Return (X, Y) of the center of cell containing provided text 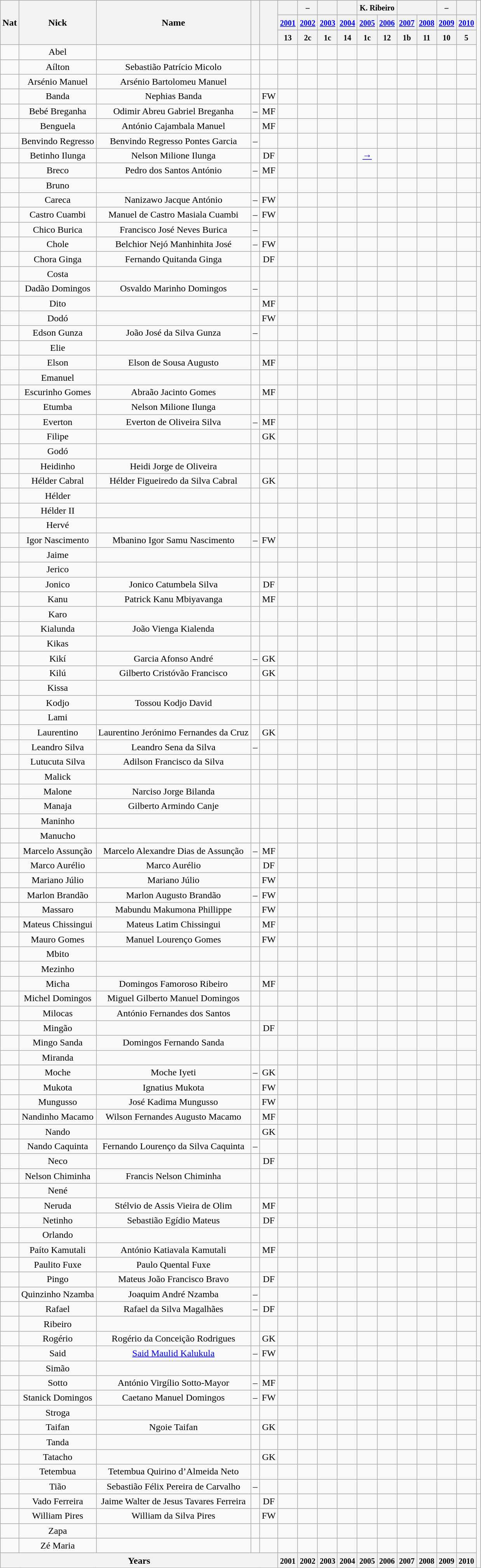
Marcelo Assunção (58, 850)
Rafael (58, 1309)
Ignatius Mukota (174, 1087)
Mateus Latim Chissingui (174, 925)
Fernando Lourenço da Silva Caquinta (174, 1146)
Neruda (58, 1206)
Nando Caquinta (58, 1146)
Manucho (58, 836)
Betinho Ilunga (58, 155)
Micha (58, 984)
Nick (58, 23)
Jaime Walter de Jesus Tavares Ferreira (174, 1501)
Tião (58, 1486)
Elson (58, 362)
Domingos Famoroso Ribeiro (174, 984)
Arsénio Bartolomeu Manuel (174, 82)
Laurentino (58, 732)
Aílton (58, 67)
Escurinho Gomes (58, 392)
Benguela (58, 126)
Maninho (58, 821)
Tatacho (58, 1457)
11 (427, 37)
Lutucuta Silva (58, 762)
Mezinho (58, 969)
Gilberto Armindo Canje (174, 806)
Malick (58, 777)
Moche Iyeti (174, 1072)
Nephias Banda (174, 96)
António Fernandes dos Santos (174, 1013)
10 (447, 37)
14 (347, 37)
Said Maulid Kalukula (174, 1353)
Leandro Sena da Silva (174, 747)
Sotto (58, 1383)
Stroga (58, 1413)
Filipe (58, 437)
Stélvio de Assis Vieira de Olim (174, 1206)
Quinzinho Nzamba (58, 1294)
Hélder Figueiredo da Silva Cabral (174, 481)
Bruno (58, 185)
Sebastião Félix Pereira de Carvalho (174, 1486)
Miranda (58, 1058)
Ngoie Taifan (174, 1427)
Kissa (58, 688)
William da Silva Pires (174, 1516)
Everton de Oliveira Silva (174, 422)
Chole (58, 244)
Rafael da Silva Magalhães (174, 1309)
Rogério (58, 1338)
Kialunda (58, 629)
Castro Cuambi (58, 215)
Narciso Jorge Bilanda (174, 791)
Elie (58, 348)
Jerico (58, 570)
Mukota (58, 1087)
Taifan (58, 1427)
→ (367, 155)
Orlando (58, 1235)
Nandinho Macamo (58, 1117)
António Cajambala Manuel (174, 126)
Everton (58, 422)
Abraão Jacinto Gomes (174, 392)
Neco (58, 1161)
Dadão Domingos (58, 289)
Marlon Brandão (58, 895)
Zapa (58, 1531)
2c (308, 37)
António Katiavala Kamutali (174, 1250)
Etumba (58, 407)
Hervé (58, 525)
João Vienga Kialenda (174, 629)
Milocas (58, 1013)
Marlon Augusto Brandão (174, 895)
Lami (58, 718)
Osvaldo Marinho Domingos (174, 289)
Jonico Catumbela Silva (174, 584)
Tanda (58, 1442)
António Virgílio Sotto-Mayor (174, 1383)
Jonico (58, 584)
Mabundu Makumona Phillippe (174, 910)
Gilberto Cristóvão Francisco (174, 673)
Mateus Chissingui (58, 925)
Belchior Nejó Manhinhita José (174, 244)
Caetano Manuel Domingos (174, 1398)
Kikas (58, 643)
Manaja (58, 806)
Nanizawo Jacque António (174, 200)
Simão (58, 1368)
Kilú (58, 673)
Mbanino Igor Samu Nascimento (174, 540)
5 (466, 37)
Bebé Breganha (58, 111)
Nando (58, 1132)
Jaime (58, 555)
12 (387, 37)
Nat (10, 23)
Kodjo (58, 703)
Mingão (58, 1028)
Karo (58, 614)
Hélder II (58, 510)
Mateus João Francisco Bravo (174, 1279)
Joaquim André Nzamba (174, 1294)
Marcelo Alexandre Dias de Assunção (174, 850)
Moche (58, 1072)
Edson Gunza (58, 333)
Nelson Chiminha (58, 1176)
Nené (58, 1191)
Arsénio Manuel (58, 82)
Said (58, 1353)
Malone (58, 791)
Chico Burica (58, 230)
K. Ribeiro (377, 8)
13 (288, 37)
Manuel de Castro Masiala Cuambi (174, 215)
Laurentino Jerónimo Fernandes da Cruz (174, 732)
Name (174, 23)
Hélder (58, 496)
Adilson Francisco da Silva (174, 762)
Garcia Afonso André (174, 659)
Fernando Quitanda Ginga (174, 259)
Leandro Silva (58, 747)
José Kadima Mungusso (174, 1102)
Netinho (58, 1220)
João José da Silva Gunza (174, 333)
Dodó (58, 318)
Wilson Fernandes Augusto Macamo (174, 1117)
Francis Nelson Chiminha (174, 1176)
Heidi Jorge de Oliveira (174, 466)
Francisco José Neves Burica (174, 230)
Manuel Lourenço Gomes (174, 939)
Odimir Abreu Gabriel Breganha (174, 111)
Breco (58, 170)
Igor Nascimento (58, 540)
Abel (58, 52)
Rogério da Conceição Rodrigues (174, 1338)
Benvindo Regresso Pontes Garcia (174, 141)
Zé Maria (58, 1545)
Tetembua Quirino d’Almeida Neto (174, 1472)
Michel Domingos (58, 998)
Dito (58, 303)
Kikí (58, 659)
Paulito Fuxe (58, 1265)
Benvindo Regresso (58, 141)
Mauro Gomes (58, 939)
Mungusso (58, 1102)
Stanick Domingos (58, 1398)
Careca (58, 200)
Kanu (58, 599)
Patrick Kanu Mbiyavanga (174, 599)
Paulo Quental Fuxe (174, 1265)
Chora Ginga (58, 259)
Elson de Sousa Augusto (174, 362)
Mbito (58, 954)
Vado Ferreira (58, 1501)
1b (407, 37)
Tetembua (58, 1472)
Costa (58, 274)
Massaro (58, 910)
Mingo Sanda (58, 1043)
Tossou Kodjo David (174, 703)
Miguel Gilberto Manuel Domingos (174, 998)
Sebastião Egídio Mateus (174, 1220)
Hélder Cabral (58, 481)
Pingo (58, 1279)
Banda (58, 96)
Domingos Fernando Sanda (174, 1043)
Heidinho (58, 466)
Ribeiro (58, 1324)
Paíto Kamutali (58, 1250)
Emanuel (58, 377)
Pedro dos Santos António (174, 170)
Sebastião Patrício Micolo (174, 67)
Years (139, 1560)
William Pires (58, 1516)
Godó (58, 451)
